From the cell containing the given text, extract its center point as (x, y) coordinate. 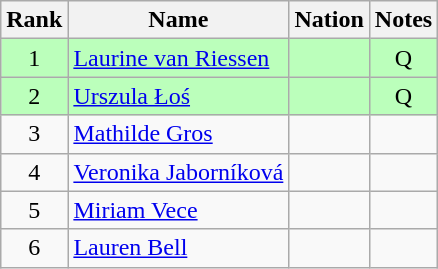
4 (34, 172)
Laurine van Riessen (178, 58)
6 (34, 248)
Rank (34, 20)
Miriam Vece (178, 210)
Veronika Jaborníková (178, 172)
Notes (403, 20)
Mathilde Gros (178, 134)
5 (34, 210)
Nation (329, 20)
1 (34, 58)
Lauren Bell (178, 248)
Urszula Łoś (178, 96)
3 (34, 134)
2 (34, 96)
Name (178, 20)
